Pinpoint the cell where the given text exists, returning its (X, Y) midpoint coordinate. 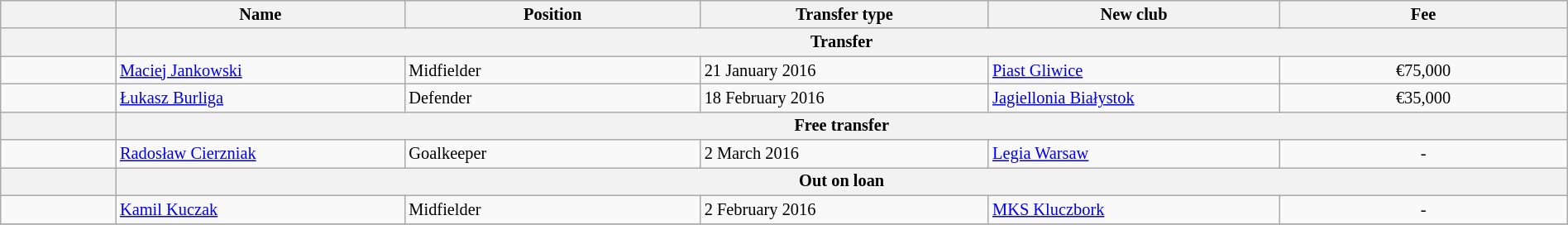
€35,000 (1423, 98)
18 February 2016 (844, 98)
Radosław Cierzniak (260, 154)
Piast Gliwice (1134, 70)
€75,000 (1423, 70)
21 January 2016 (844, 70)
Goalkeeper (552, 154)
Out on loan (842, 181)
Legia Warsaw (1134, 154)
Transfer type (844, 14)
2 March 2016 (844, 154)
New club (1134, 14)
Name (260, 14)
Maciej Jankowski (260, 70)
2 February 2016 (844, 209)
Jagiellonia Białystok (1134, 98)
Łukasz Burliga (260, 98)
Free transfer (842, 126)
Defender (552, 98)
Fee (1423, 14)
Position (552, 14)
MKS Kluczbork (1134, 209)
Transfer (842, 42)
Kamil Kuczak (260, 209)
